Return the (X, Y) coordinate for the center point of the cell that contains the specified text.  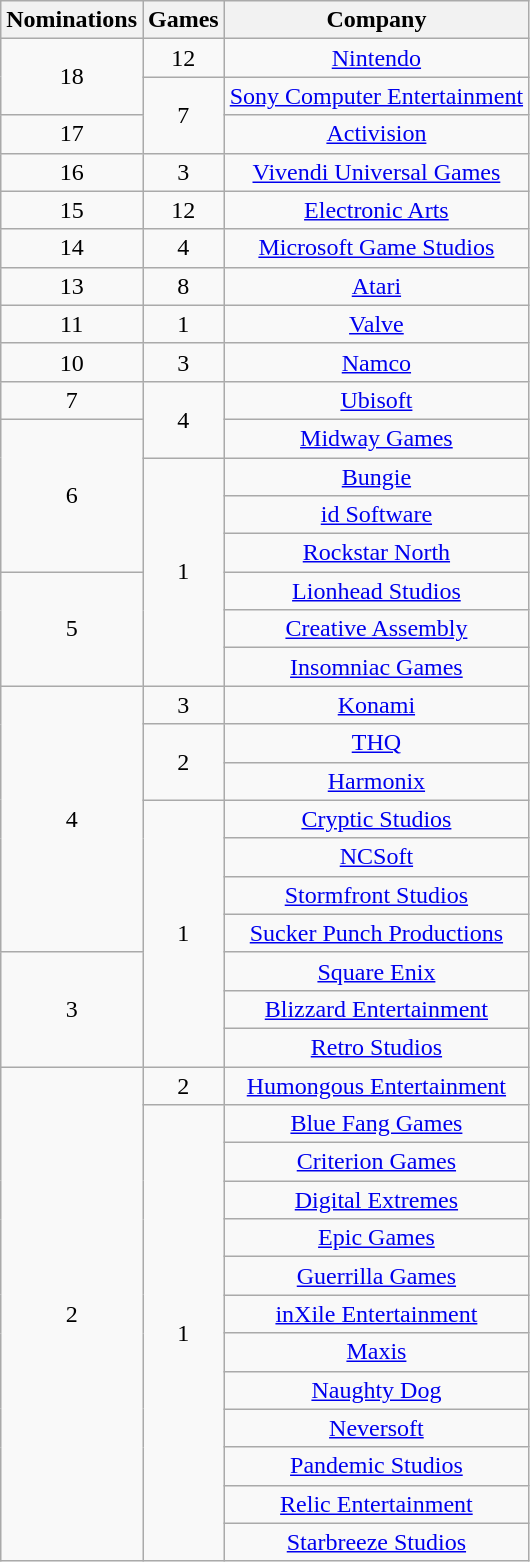
id Software (376, 515)
Rockstar North (376, 553)
Creative Assembly (376, 629)
Lionhead Studios (376, 591)
Guerrilla Games (376, 1276)
17 (72, 134)
Midway Games (376, 438)
6 (72, 495)
Valve (376, 324)
10 (72, 362)
Pandemic Studios (376, 1466)
Harmonix (376, 781)
Ubisoft (376, 400)
inXile Entertainment (376, 1314)
Humongous Entertainment (376, 1085)
14 (72, 248)
NCSoft (376, 857)
Microsoft Game Studios (376, 248)
Epic Games (376, 1238)
Neversoft (376, 1428)
15 (72, 210)
Digital Extremes (376, 1200)
Bungie (376, 477)
13 (72, 286)
5 (72, 629)
Cryptic Studios (376, 819)
THQ (376, 743)
Insomniac Games (376, 667)
Starbreeze Studios (376, 1542)
Retro Studios (376, 1047)
Electronic Arts (376, 210)
Company (376, 20)
Vivendi Universal Games (376, 172)
11 (72, 324)
Activision (376, 134)
Maxis (376, 1352)
Stormfront Studios (376, 895)
Relic Entertainment (376, 1504)
Nominations (72, 20)
Atari (376, 286)
Sony Computer Entertainment (376, 96)
Criterion Games (376, 1162)
Blizzard Entertainment (376, 1009)
Naughty Dog (376, 1390)
18 (72, 77)
Blue Fang Games (376, 1124)
8 (183, 286)
Nintendo (376, 58)
Namco (376, 362)
Square Enix (376, 971)
Konami (376, 705)
Sucker Punch Productions (376, 933)
16 (72, 172)
Games (183, 20)
